Search for the cell housing the specified text and yield its (X, Y) center coordinate. 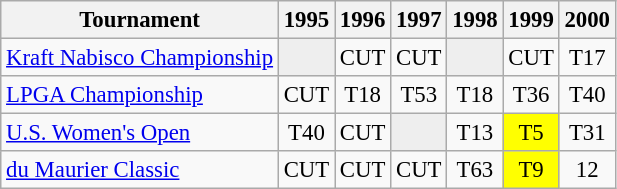
T63 (475, 170)
du Maurier Classic (140, 170)
T36 (531, 95)
1995 (306, 20)
T13 (475, 133)
LPGA Championship (140, 95)
T17 (587, 58)
T9 (531, 170)
T53 (419, 95)
U.S. Women's Open (140, 133)
2000 (587, 20)
1996 (363, 20)
1999 (531, 20)
1997 (419, 20)
Tournament (140, 20)
1998 (475, 20)
Kraft Nabisco Championship (140, 58)
T5 (531, 133)
T31 (587, 133)
12 (587, 170)
